Determine the [x, y] coordinate at the center of the cell enclosing the given text.  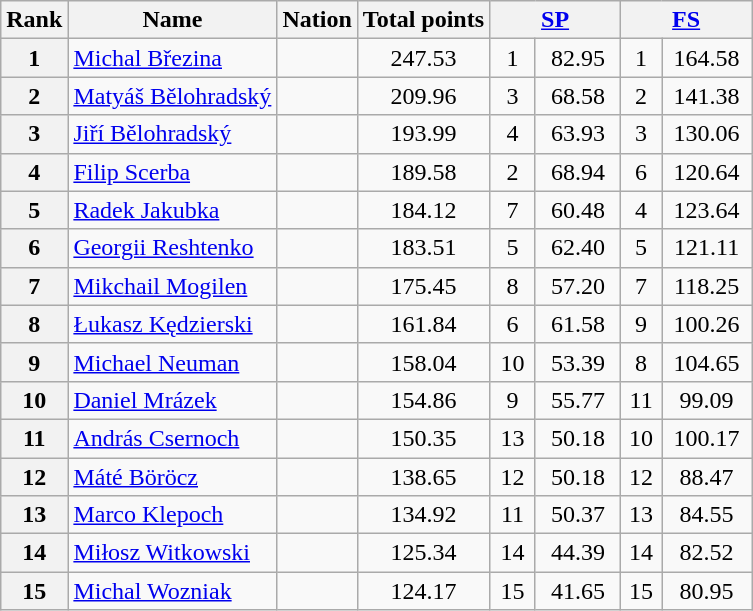
99.09 [707, 400]
104.65 [707, 362]
150.35 [423, 438]
118.25 [707, 286]
Michal Wozniak [172, 591]
Total points [423, 20]
124.17 [423, 591]
61.58 [578, 324]
60.48 [578, 210]
Daniel Mrázek [172, 400]
184.12 [423, 210]
121.11 [707, 248]
Michael Neuman [172, 362]
50.37 [578, 515]
100.26 [707, 324]
82.52 [707, 553]
183.51 [423, 248]
100.17 [707, 438]
68.58 [578, 96]
Máté Böröcz [172, 477]
82.95 [578, 58]
57.20 [578, 286]
Michal Březina [172, 58]
154.86 [423, 400]
164.58 [707, 58]
175.45 [423, 286]
68.94 [578, 172]
80.95 [707, 591]
Name [172, 20]
84.55 [707, 515]
125.34 [423, 553]
209.96 [423, 96]
Radek Jakubka [172, 210]
41.65 [578, 591]
193.99 [423, 134]
Nation [317, 20]
Miłosz Witkowski [172, 553]
88.47 [707, 477]
Rank [34, 20]
120.64 [707, 172]
Jiří Bělohradský [172, 134]
189.58 [423, 172]
Marco Klepoch [172, 515]
53.39 [578, 362]
44.39 [578, 553]
Matyáš Bělohradský [172, 96]
Mikchail Mogilen [172, 286]
130.06 [707, 134]
55.77 [578, 400]
63.93 [578, 134]
141.38 [707, 96]
SP [556, 20]
161.84 [423, 324]
134.92 [423, 515]
158.04 [423, 362]
András Csernoch [172, 438]
Filip Scerba [172, 172]
Georgii Reshtenko [172, 248]
62.40 [578, 248]
Łukasz Kędzierski [172, 324]
247.53 [423, 58]
123.64 [707, 210]
138.65 [423, 477]
FS [686, 20]
